Extract the [x, y] coordinate from the center of the cell holding the provided text.  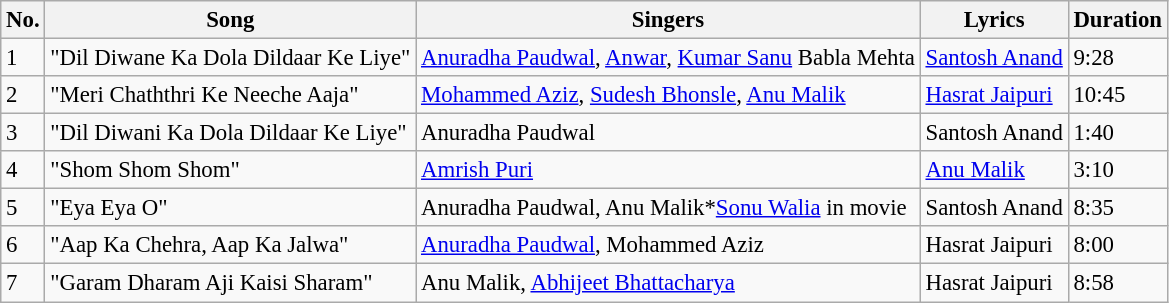
Anu Malik, Abhijeet Bhattacharya [668, 283]
Anuradha Paudwal, Anu Malik*Sonu Walia in movie [668, 208]
1 [23, 58]
Duration [1118, 20]
2 [23, 95]
8:58 [1118, 283]
"Eya Eya O" [230, 208]
8:35 [1118, 208]
5 [23, 208]
3 [23, 133]
"Aap Ka Chehra, Aap Ka Jalwa" [230, 245]
8:00 [1118, 245]
Anuradha Paudwal, Mohammed Aziz [668, 245]
Anuradha Paudwal [668, 133]
7 [23, 283]
No. [23, 20]
"Dil Diwani Ka Dola Dildaar Ke Liye" [230, 133]
6 [23, 245]
Song [230, 20]
"Meri Chaththri Ke Neeche Aaja" [230, 95]
Mohammed Aziz, Sudesh Bhonsle, Anu Malik [668, 95]
"Dil Diwane Ka Dola Dildaar Ke Liye" [230, 58]
3:10 [1118, 170]
Singers [668, 20]
4 [23, 170]
Anuradha Paudwal, Anwar, Kumar Sanu Babla Mehta [668, 58]
Lyrics [994, 20]
9:28 [1118, 58]
Amrish Puri [668, 170]
1:40 [1118, 133]
"Shom Shom Shom" [230, 170]
10:45 [1118, 95]
Anu Malik [994, 170]
"Garam Dharam Aji Kaisi Sharam" [230, 283]
